Pinpoint the cell where the given text exists, returning its (X, Y) midpoint coordinate. 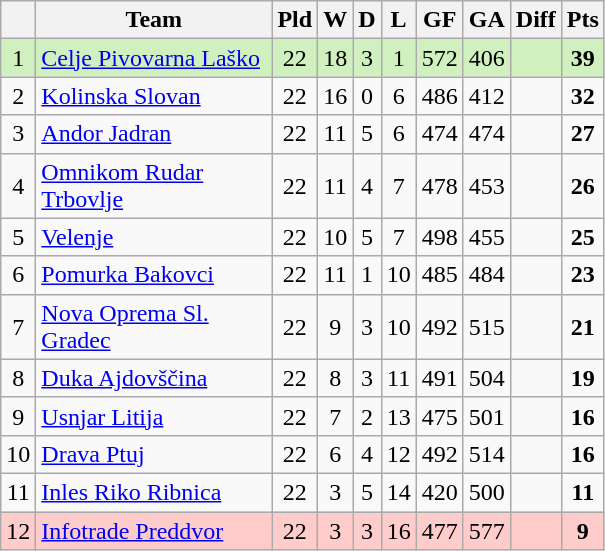
21 (582, 326)
Drava Ptuj (154, 454)
484 (486, 275)
Kolinska Slovan (154, 96)
W (336, 20)
Velenje (154, 237)
406 (486, 58)
Inles Riko Ribnica (154, 492)
477 (440, 531)
Andor Jadran (154, 134)
500 (486, 492)
514 (486, 454)
453 (486, 186)
Nova Oprema Sl. Gradec (154, 326)
504 (486, 378)
Pomurka Bakovci (154, 275)
Pld (295, 20)
13 (398, 416)
577 (486, 531)
478 (440, 186)
23 (582, 275)
Celje Pivovarna Laško (154, 58)
501 (486, 416)
19 (582, 378)
491 (440, 378)
Pts (582, 20)
455 (486, 237)
Usnjar Litija (154, 416)
GA (486, 20)
25 (582, 237)
420 (440, 492)
572 (440, 58)
L (398, 20)
412 (486, 96)
485 (440, 275)
27 (582, 134)
Duka Ajdovščina (154, 378)
486 (440, 96)
Omnikom Rudar Trbovlje (154, 186)
Team (154, 20)
498 (440, 237)
Infotrade Preddvor (154, 531)
GF (440, 20)
0 (367, 96)
475 (440, 416)
14 (398, 492)
32 (582, 96)
18 (336, 58)
39 (582, 58)
D (367, 20)
515 (486, 326)
Diff (536, 20)
26 (582, 186)
